From the cell containing the given text, extract its center point as (x, y) coordinate. 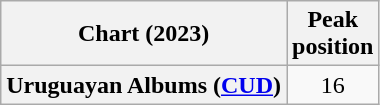
Uruguayan Albums (CUD) (144, 85)
Peakposition (333, 34)
Chart (2023) (144, 34)
16 (333, 85)
